Provide the (X, Y) coordinate of the cell's center where the given text is located.  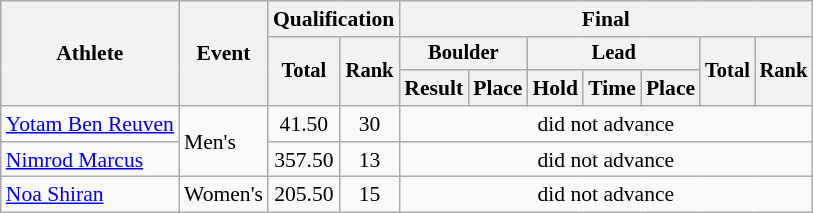
Event (224, 54)
Time (612, 88)
Lead (614, 54)
Men's (224, 142)
13 (370, 160)
15 (370, 195)
41.50 (304, 124)
Result (434, 88)
Noa Shiran (90, 195)
Nimrod Marcus (90, 160)
357.50 (304, 160)
Boulder (463, 54)
30 (370, 124)
Final (606, 19)
Yotam Ben Reuven (90, 124)
Women's (224, 195)
Qualification (334, 19)
Hold (555, 88)
205.50 (304, 195)
Athlete (90, 54)
